From the cell containing the given text, extract its center point as [X, Y] coordinate. 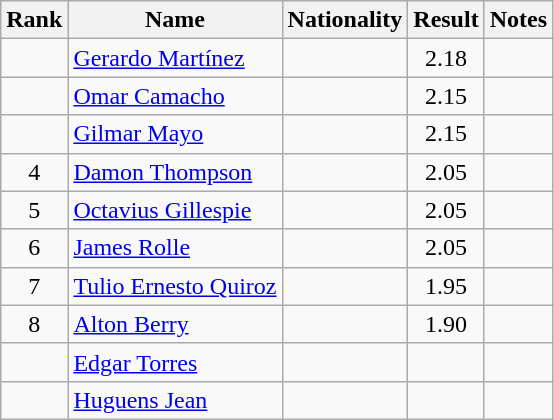
Notes [518, 20]
Damon Thompson [175, 172]
Alton Berry [175, 324]
5 [34, 210]
6 [34, 248]
Gerardo Martínez [175, 58]
Gilmar Mayo [175, 134]
Rank [34, 20]
Octavius Gillespie [175, 210]
Nationality [345, 20]
2.18 [446, 58]
4 [34, 172]
1.95 [446, 286]
8 [34, 324]
Huguens Jean [175, 400]
1.90 [446, 324]
Result [446, 20]
Name [175, 20]
Tulio Ernesto Quiroz [175, 286]
7 [34, 286]
Edgar Torres [175, 362]
Omar Camacho [175, 96]
James Rolle [175, 248]
